Return the [X, Y] coordinate for the center point of the cell that contains the specified text.  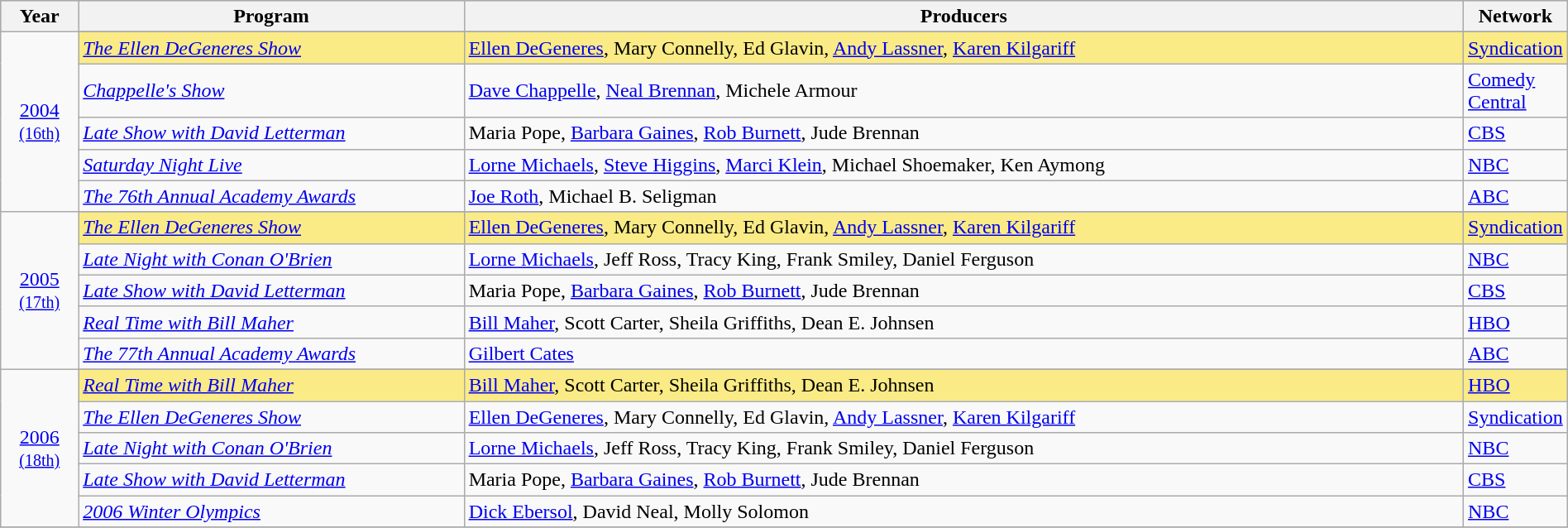
The 77th Annual Academy Awards [271, 353]
Joe Roth, Michael B. Seligman [963, 196]
2006(18th) [40, 448]
2005(17th) [40, 290]
2006 Winter Olympics [271, 511]
Year [40, 17]
Dave Chappelle, Neal Brennan, Michele Armour [963, 91]
Producers [963, 17]
Dick Ebersol, David Neal, Molly Solomon [963, 511]
The 76th Annual Academy Awards [271, 196]
2004(16th) [40, 122]
Network [1516, 17]
Lorne Michaels, Steve Higgins, Marci Klein, Michael Shoemaker, Ken Aymong [963, 165]
Saturday Night Live [271, 165]
Comedy Central [1516, 91]
Chappelle's Show [271, 91]
Gilbert Cates [963, 353]
Program [271, 17]
